From the cell containing the given text, extract its center point as (X, Y) coordinate. 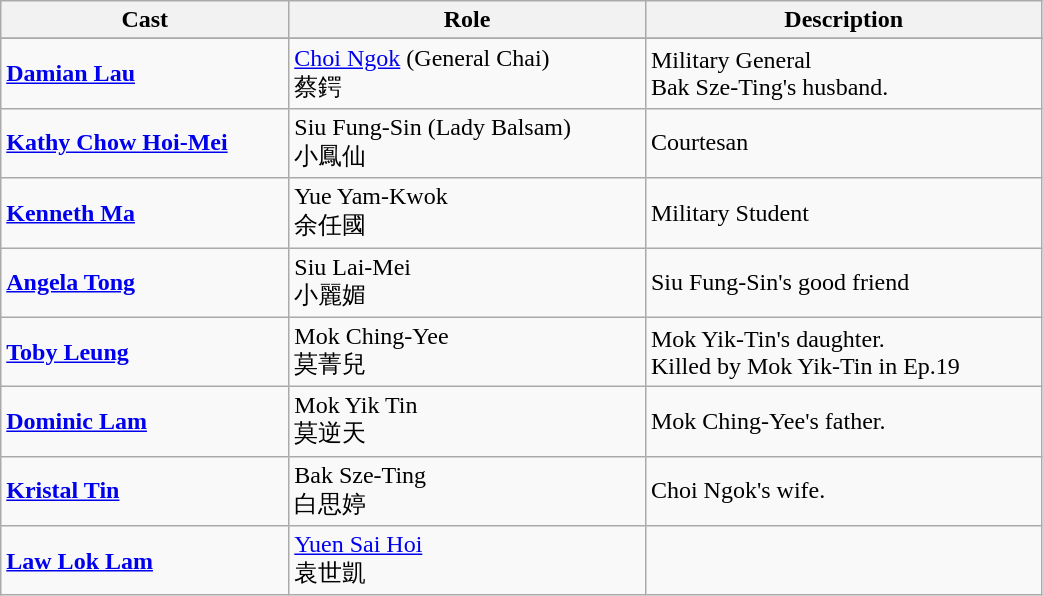
Role (468, 20)
Cast (145, 20)
Kenneth Ma (145, 213)
Toby Leung (145, 352)
Mok Yik-Tin's daughter. Killed by Mok Yik-Tin in Ep.19 (844, 352)
Dominic Lam (145, 422)
Military General Bak Sze-Ting's husband. (844, 74)
Siu Fung-Sin's good friend (844, 283)
Mok Ching-Yee's father. (844, 422)
Kathy Chow Hoi-Mei (145, 143)
Siu Fung-Sin (Lady Balsam) 小鳳仙 (468, 143)
Kristal Tin (145, 491)
Law Lok Lam (145, 561)
Mok Ching-Yee 莫菁兒 (468, 352)
Military Student (844, 213)
Yuen Sai Hoi 袁世凱 (468, 561)
Angela Tong (145, 283)
Bak Sze-Ting 白思婷 (468, 491)
Siu Lai-Mei 小麗媚 (468, 283)
Description (844, 20)
Yue Yam-Kwok 余任國 (468, 213)
Courtesan (844, 143)
Choi Ngok's wife. (844, 491)
Choi Ngok (General Chai) 蔡鍔 (468, 74)
Mok Yik Tin 莫逆天 (468, 422)
Damian Lau (145, 74)
